Return [x, y] of the center of cell containing provided text 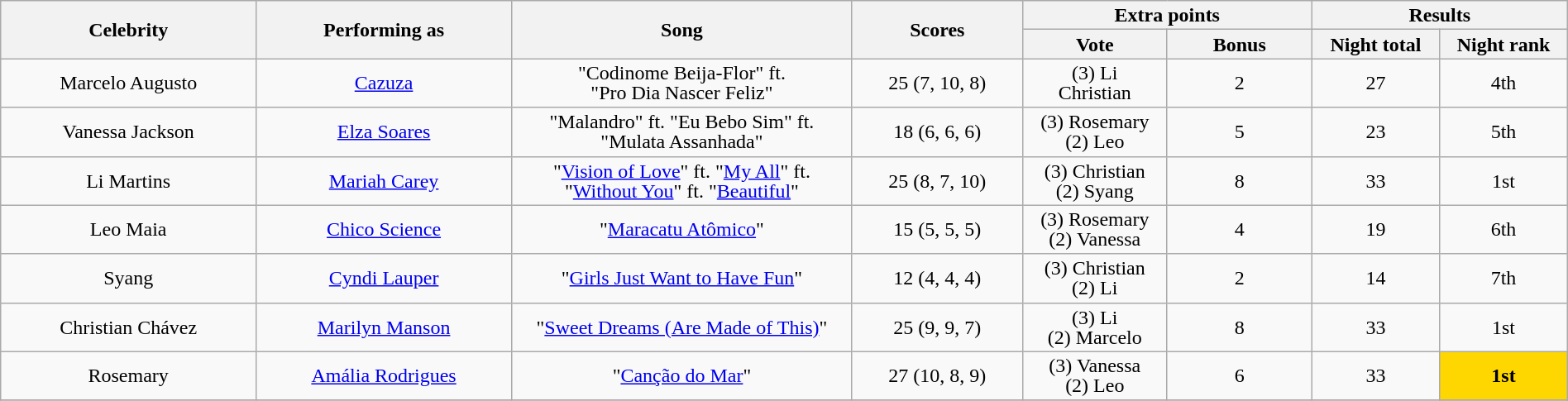
25 (7, 10, 8) [937, 83]
27 (10, 8, 9) [937, 375]
7th [1503, 278]
Syang [129, 278]
4th [1503, 83]
Night total [1375, 45]
(3) Christian(2) Li [1095, 278]
12 (4, 4, 4) [937, 278]
"Maracatu Atômico" [682, 230]
Performing as [384, 30]
"Canção do Mar" [682, 375]
Cazuza [384, 83]
Marilyn Manson [384, 327]
"Girls Just Want to Have Fun" [682, 278]
"Codinome Beija-Flor" ft."Pro Dia Nascer Feliz" [682, 83]
18 (6, 6, 6) [937, 132]
25 (9, 9, 7) [937, 327]
25 (8, 7, 10) [937, 180]
Amália Rodrigues [384, 375]
Extra points [1167, 15]
19 [1375, 230]
Rosemary [129, 375]
Vote [1095, 45]
Mariah Carey [384, 180]
15 (5, 5, 5) [937, 230]
5th [1503, 132]
Elza Soares [384, 132]
Vanessa Jackson [129, 132]
Celebrity [129, 30]
(3) Christian(2) Syang [1095, 180]
Li Martins [129, 180]
Night rank [1503, 45]
6 [1239, 375]
Marcelo Augusto [129, 83]
6th [1503, 230]
Christian Chávez [129, 327]
"Vision of Love" ft. "My All" ft. "Without You" ft. "Beautiful" [682, 180]
5 [1239, 132]
Scores [937, 30]
(3) Rosemary(2) Leo [1095, 132]
"Malandro" ft. "Eu Bebo Sim" ft. "Mulata Assanhada" [682, 132]
Leo Maia [129, 230]
Song [682, 30]
Results [1439, 15]
4 [1239, 230]
23 [1375, 132]
(3) Vanessa(2) Leo [1095, 375]
Cyndi Lauper [384, 278]
Chico Science [384, 230]
Bonus [1239, 45]
27 [1375, 83]
(3) LiChristian [1095, 83]
(3) Li(2) Marcelo [1095, 327]
(3) Rosemary(2) Vanessa [1095, 230]
"Sweet Dreams (Are Made of This)" [682, 327]
14 [1375, 278]
